Return [x, y] of the center of cell containing provided text 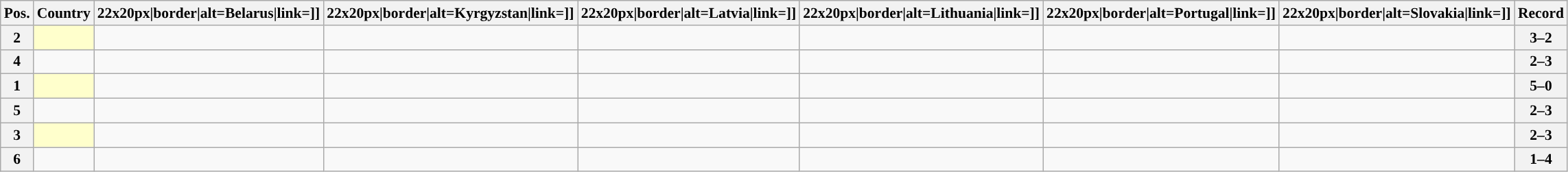
Record [1541, 13]
4 [17, 62]
5 [17, 111]
1 [17, 86]
3–2 [1541, 38]
22x20px|border|alt=Belarus|link=]] [209, 13]
2 [17, 38]
6 [17, 160]
22x20px|border|alt=Portugal|link=]] [1161, 13]
1–4 [1541, 160]
22x20px|border|alt=Latvia|link=]] [689, 13]
5–0 [1541, 86]
Country [64, 13]
22x20px|border|alt=Lithuania|link=]] [921, 13]
22x20px|border|alt=Kyrgyzstan|link=]] [450, 13]
3 [17, 135]
Pos. [17, 13]
22x20px|border|alt=Slovakia|link=]] [1397, 13]
